Find where the given text appears and provide that cell's center as [X, Y] coordinate. 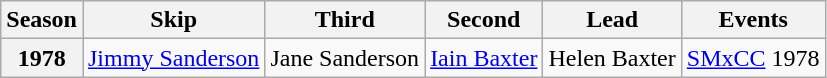
Iain Baxter [484, 58]
Second [484, 20]
SMxCC 1978 [753, 58]
Season [42, 20]
Third [345, 20]
Events [753, 20]
1978 [42, 58]
Lead [612, 20]
Helen Baxter [612, 58]
Skip [173, 20]
Jimmy Sanderson [173, 58]
Jane Sanderson [345, 58]
